Provide the (x, y) coordinate of the cell's center where the given text is located.  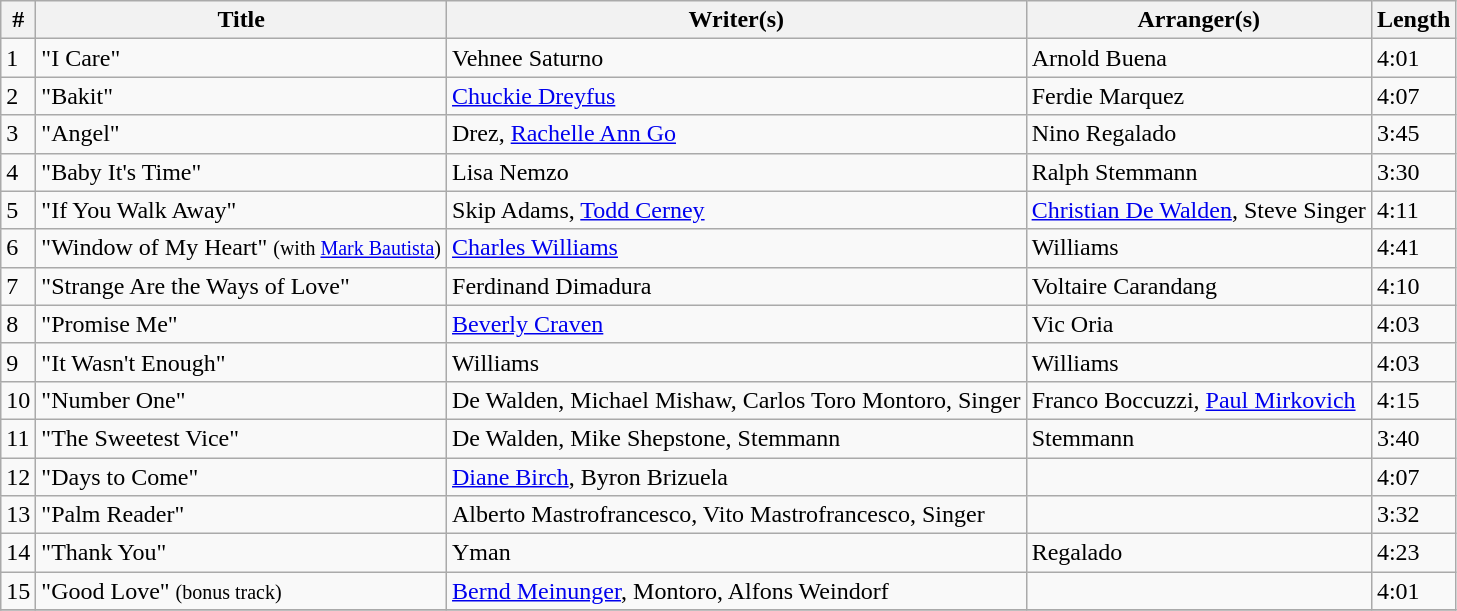
Stemmann (1198, 438)
Skip Adams, Todd Cerney (737, 210)
Ferdinand Dimadura (737, 286)
Franco Boccuzzi, Paul Mirkovich (1198, 400)
Regalado (1198, 553)
Charles Williams (737, 248)
Arranger(s) (1198, 20)
Voltaire Carandang (1198, 286)
Beverly Craven (737, 324)
15 (18, 591)
Ferdie Marquez (1198, 96)
10 (18, 400)
Vic Oria (1198, 324)
"The Sweetest Vice" (242, 438)
12 (18, 477)
8 (18, 324)
"Days to Come" (242, 477)
Chuckie Dreyfus (737, 96)
4:41 (1413, 248)
6 (18, 248)
3:30 (1413, 172)
"Good Love" (bonus track) (242, 591)
Drez, Rachelle Ann Go (737, 134)
4:10 (1413, 286)
1 (18, 58)
"It Wasn't Enough" (242, 362)
4:15 (1413, 400)
11 (18, 438)
"Thank You" (242, 553)
De Walden, Mike Shepstone, Stemmann (737, 438)
7 (18, 286)
4:23 (1413, 553)
3:45 (1413, 134)
"Window of My Heart" (with Mark Bautista) (242, 248)
3:40 (1413, 438)
"If You Walk Away" (242, 210)
13 (18, 515)
Nino Regalado (1198, 134)
Title (242, 20)
4:11 (1413, 210)
Vehnee Saturno (737, 58)
# (18, 20)
"Strange Are the Ways of Love" (242, 286)
Writer(s) (737, 20)
"Bakit" (242, 96)
Lisa Nemzo (737, 172)
2 (18, 96)
4 (18, 172)
"Angel" (242, 134)
Bernd Meinunger, Montoro, Alfons Weindorf (737, 591)
9 (18, 362)
De Walden, Michael Mishaw, Carlos Toro Montoro, Singer (737, 400)
Christian De Walden, Steve Singer (1198, 210)
Arnold Buena (1198, 58)
"Promise Me" (242, 324)
"Palm Reader" (242, 515)
Alberto Mastrofrancesco, Vito Mastrofrancesco, Singer (737, 515)
Diane Birch, Byron Brizuela (737, 477)
"I Care" (242, 58)
3:32 (1413, 515)
5 (18, 210)
3 (18, 134)
Yman (737, 553)
Ralph Stemmann (1198, 172)
"Baby It's Time" (242, 172)
14 (18, 553)
"Number One" (242, 400)
Length (1413, 20)
